Pinpoint the cell where the given text exists, returning its [X, Y] midpoint coordinate. 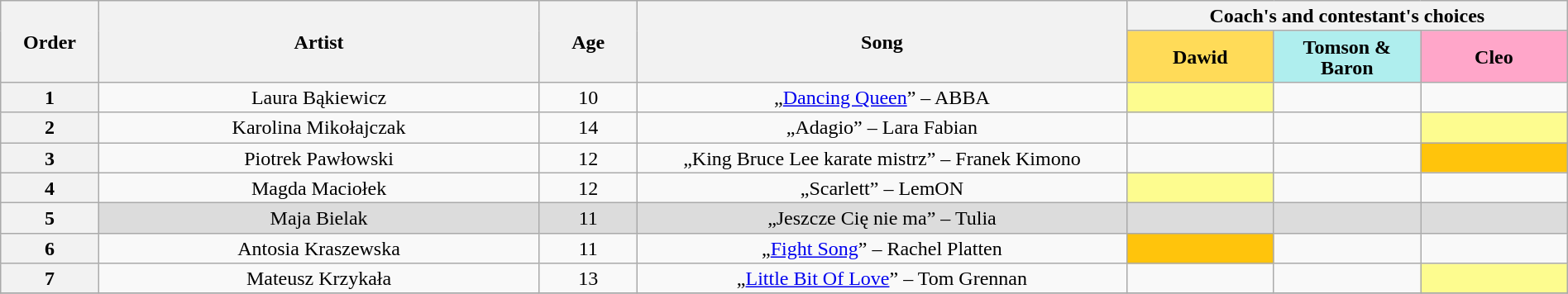
6 [50, 248]
Dawid [1200, 56]
Karolina Mikołajczak [319, 127]
13 [588, 279]
Order [50, 41]
4 [50, 188]
„Adagio” – Lara Fabian [882, 127]
1 [50, 97]
Maja Bielak [319, 218]
10 [588, 97]
7 [50, 279]
Mateusz Krzykała [319, 279]
Coach's and contestant's choices [1346, 17]
14 [588, 127]
„King Bruce Lee karate mistrz” – Franek Kimono [882, 157]
Tomson & Baron [1347, 56]
„Scarlett” – LemON [882, 188]
2 [50, 127]
Laura Bąkiewicz [319, 97]
„Dancing Queen” – ABBA [882, 97]
Piotrek Pawłowski [319, 157]
Antosia Kraszewska [319, 248]
Magda Maciołek [319, 188]
„Fight Song” – Rachel Platten [882, 248]
Artist [319, 41]
Song [882, 41]
3 [50, 157]
„Jeszcze Cię nie ma” – Tulia [882, 218]
5 [50, 218]
„Little Bit Of Love” – Tom Grennan [882, 279]
Age [588, 41]
Cleo [1494, 56]
